For the text-containing cell, return its midpoint in (X, Y) coordinate format. 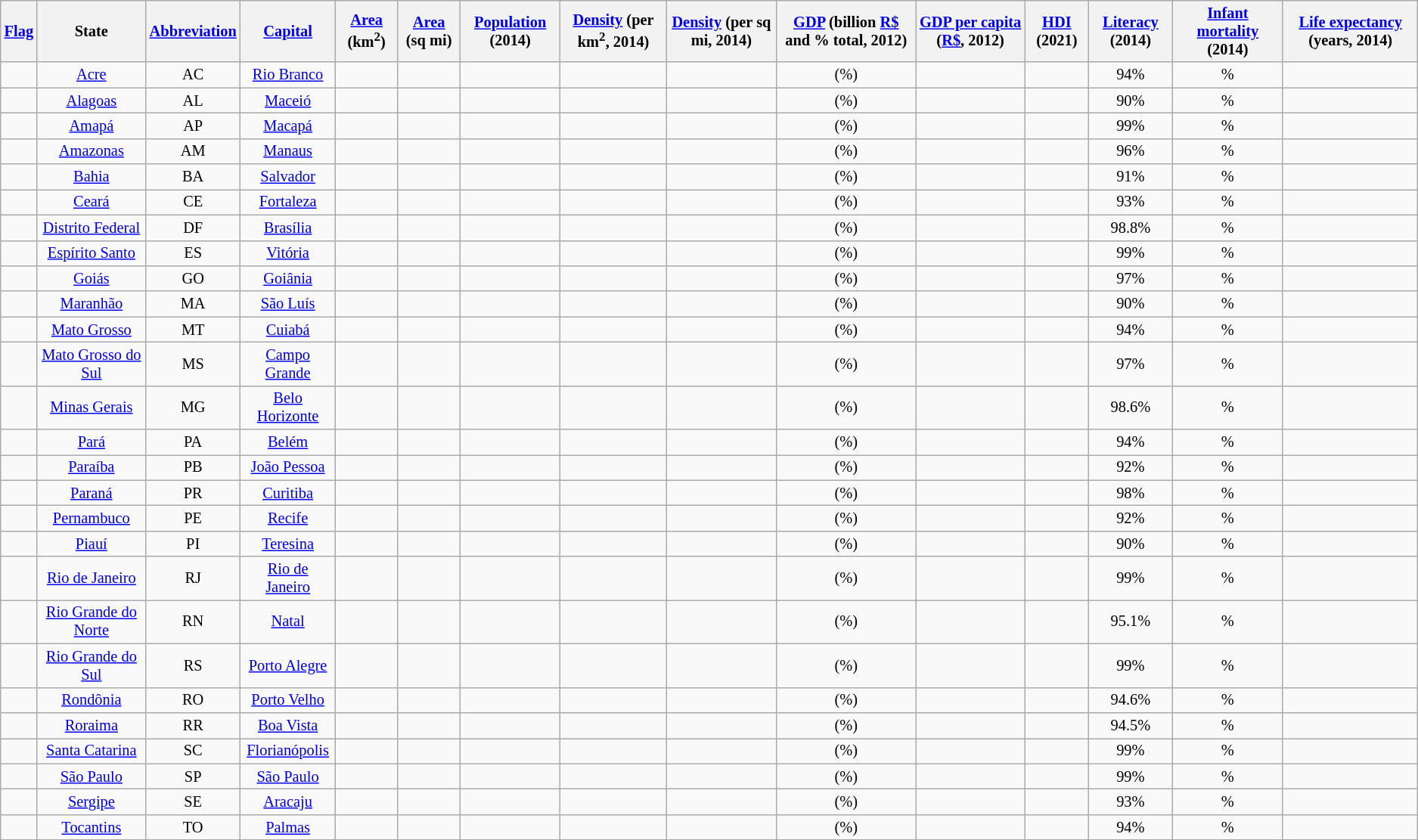
91% (1130, 177)
Population (2014) (510, 31)
GO (194, 278)
Boa Vista (288, 725)
Alagoas (92, 101)
MG (194, 408)
CE (194, 202)
Rio Branco (288, 75)
João Pessoa (288, 467)
Amazonas (92, 151)
Ceará (92, 202)
SE (194, 801)
Life expectancy (years, 2014) (1350, 31)
Rio Grande do Norte (92, 621)
PB (194, 467)
AM (194, 151)
98% (1130, 493)
95.1% (1130, 621)
AC (194, 75)
Natal (288, 621)
Pará (92, 442)
Aracaju (288, 801)
Porto Velho (288, 700)
Capital (288, 31)
HDI (2021) (1057, 31)
Roraima (92, 725)
Literacy (2014) (1130, 31)
Density (per sq mi, 2014) (721, 31)
Florianópolis (288, 751)
RN (194, 621)
Porto Alegre (288, 665)
TO (194, 827)
Maranhão (92, 304)
Cuiabá (288, 330)
98.8% (1130, 228)
Recife (288, 518)
Pernambuco (92, 518)
RO (194, 700)
ES (194, 253)
MA (194, 304)
RJ (194, 578)
Minas Gerais (92, 408)
Density (per km2, 2014) (613, 31)
DF (194, 228)
Salvador (288, 177)
Curitiba (288, 493)
State (92, 31)
94.5% (1130, 725)
Santa Catarina (92, 751)
Brasília (288, 228)
Area (km2) (367, 31)
Campo Grande (288, 364)
SP (194, 776)
Palmas (288, 827)
AP (194, 126)
Belo Horizonte (288, 408)
Mato Grosso (92, 330)
Abbreviation (194, 31)
Paraná (92, 493)
Mato Grosso do Sul (92, 364)
Distrito Federal (92, 228)
Rio Grande do Sul (92, 665)
Espírito Santo (92, 253)
Area (sq mi) (430, 31)
São Luís (288, 304)
Fortaleza (288, 202)
98.6% (1130, 408)
Infant mortality (2014) (1227, 31)
Goiânia (288, 278)
Piauí (92, 544)
SC (194, 751)
Vitória (288, 253)
94.6% (1130, 700)
Bahia (92, 177)
PR (194, 493)
Acre (92, 75)
GDP per capita (R$, 2012) (970, 31)
MT (194, 330)
Maceió (288, 101)
RR (194, 725)
Flag (19, 31)
Amapá (92, 126)
PI (194, 544)
Sergipe (92, 801)
BA (194, 177)
Paraíba (92, 467)
Macapá (288, 126)
Tocantins (92, 827)
Goiás (92, 278)
Belém (288, 442)
PA (194, 442)
GDP (billion R$ and % total, 2012) (846, 31)
Teresina (288, 544)
AL (194, 101)
96% (1130, 151)
Rondônia (92, 700)
RS (194, 665)
MS (194, 364)
PE (194, 518)
Manaus (288, 151)
